For the text-containing cell, return its midpoint in (X, Y) coordinate format. 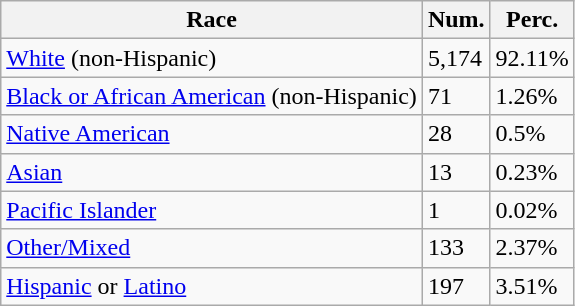
Black or African American (non-Hispanic) (212, 96)
28 (456, 134)
0.23% (532, 172)
133 (456, 248)
0.02% (532, 210)
1 (456, 210)
Num. (456, 20)
3.51% (532, 286)
197 (456, 286)
Other/Mixed (212, 248)
2.37% (532, 248)
Native American (212, 134)
White (non-Hispanic) (212, 58)
Race (212, 20)
5,174 (456, 58)
Perc. (532, 20)
Pacific Islander (212, 210)
Asian (212, 172)
92.11% (532, 58)
71 (456, 96)
13 (456, 172)
0.5% (532, 134)
Hispanic or Latino (212, 286)
1.26% (532, 96)
